Capture the cell that displays the provided text and extract its (X, Y) central coordinate. 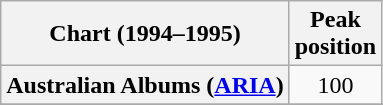
Chart (1994–1995) (145, 34)
Australian Albums (ARIA) (145, 85)
Peakposition (335, 34)
100 (335, 85)
